Scan for the cell matching the given text and deliver its [x, y] coordinate at center. 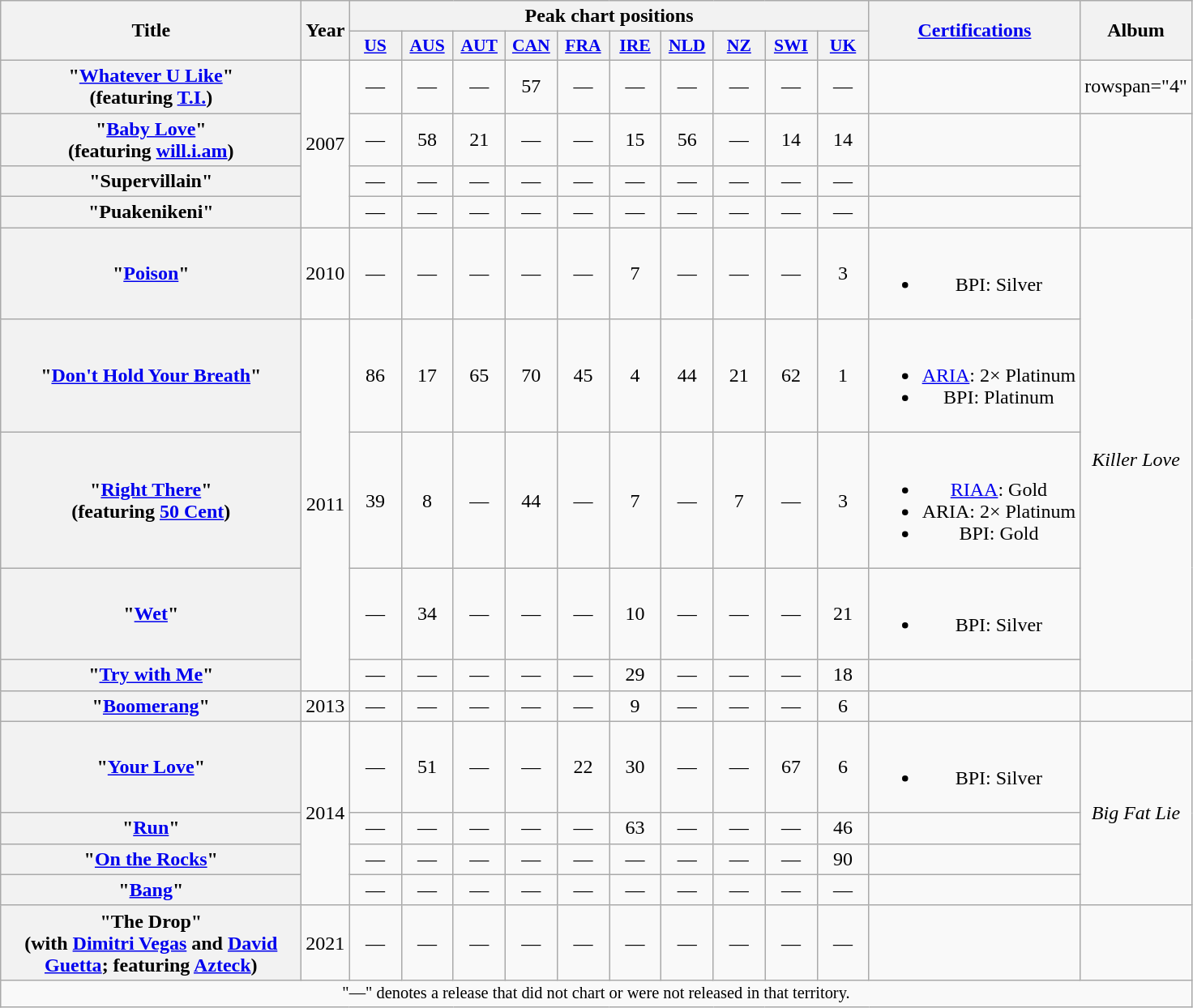
AUS [427, 46]
UK [843, 46]
"Wet" [151, 614]
CAN [531, 46]
RIAA: GoldARIA: 2× PlatinumBPI: Gold [974, 501]
39 [375, 501]
2014 [326, 814]
"Bang" [151, 890]
57 [531, 86]
1 [843, 376]
90 [843, 859]
65 [479, 376]
SWI [791, 46]
46 [843, 828]
"Whatever U Like"(featuring T.I.) [151, 86]
34 [427, 614]
"Supervillain" [151, 182]
30 [635, 767]
45 [583, 376]
10 [635, 614]
Certifications [974, 31]
"Run" [151, 828]
"The Drop" (with Dimitri Vegas and David Guetta; featuring Azteck) [151, 942]
"Right There" (featuring 50 Cent) [151, 501]
"—" denotes a release that did not chart or were not released in that territory. [596, 993]
ARIA: 2× PlatinumBPI: Platinum [974, 376]
67 [791, 767]
Title [151, 31]
56 [687, 139]
29 [635, 675]
9 [635, 706]
18 [843, 675]
2007 [326, 143]
4 [635, 376]
51 [427, 767]
"On the Rocks" [151, 859]
22 [583, 767]
US [375, 46]
Big Fat Lie [1136, 814]
"Poison" [151, 274]
58 [427, 139]
rowspan="4" [1136, 86]
2021 [326, 942]
2011 [326, 505]
70 [531, 376]
"Try with Me" [151, 675]
63 [635, 828]
IRE [635, 46]
17 [427, 376]
"Don't Hold Your Breath" [151, 376]
86 [375, 376]
"Boomerang" [151, 706]
AUT [479, 46]
"Baby Love"(featuring will.i.am) [151, 139]
"Your Love" [151, 767]
Killer Love [1136, 459]
NLD [687, 46]
NZ [739, 46]
Peak chart positions [609, 16]
2013 [326, 706]
2010 [326, 274]
62 [791, 376]
15 [635, 139]
Album [1136, 31]
Year [326, 31]
FRA [583, 46]
8 [427, 501]
"Puakenikeni" [151, 212]
